From the cell containing the given text, extract its center point as (x, y) coordinate. 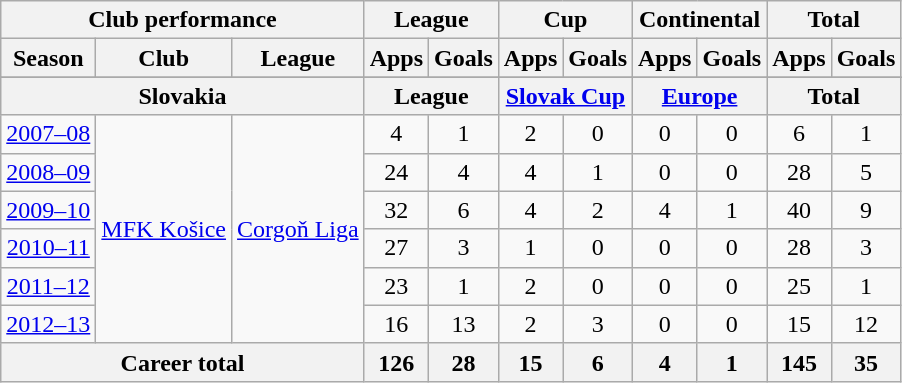
MFK Košice (164, 229)
2010–11 (48, 248)
40 (799, 210)
2012–13 (48, 324)
Club performance (182, 20)
23 (396, 286)
16 (396, 324)
27 (396, 248)
25 (799, 286)
24 (396, 172)
Corgoň Liga (298, 229)
35 (866, 362)
Continental (700, 20)
Slovak Cup (565, 96)
Cup (565, 20)
2009–10 (48, 210)
5 (866, 172)
Club (164, 58)
12 (866, 324)
9 (866, 210)
2008–09 (48, 172)
Season (48, 58)
32 (396, 210)
Career total (182, 362)
Slovakia (182, 96)
Europe (700, 96)
145 (799, 362)
126 (396, 362)
2011–12 (48, 286)
13 (464, 324)
2007–08 (48, 134)
